From the cell containing the given text, extract its center point as (x, y) coordinate. 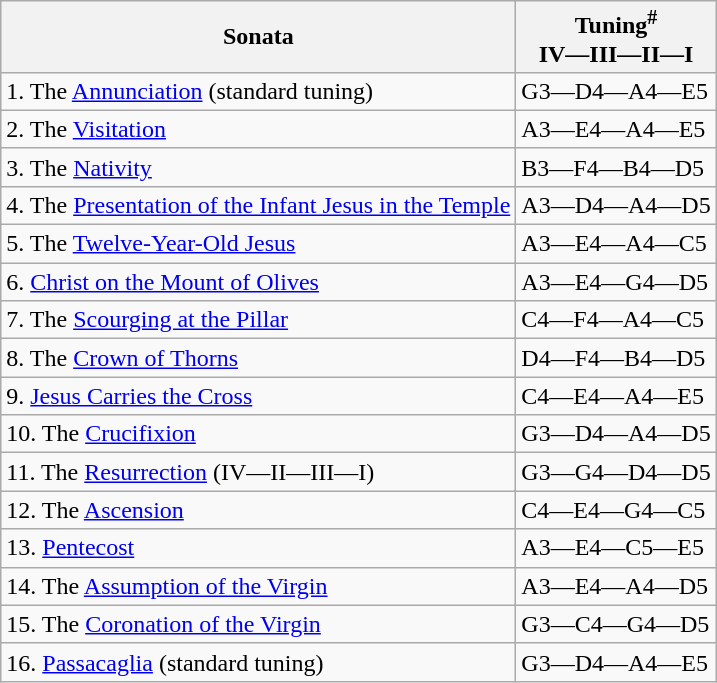
14. The Assumption of the Virgin (258, 586)
4. The Presentation of the Infant Jesus in the Temple (258, 205)
8. The Crown of Thorns (258, 358)
Tuning#IV—III—II—I (616, 37)
7. The Scourging at the Pillar (258, 320)
1. The Annunciation (standard tuning) (258, 91)
D4—F4—B4—D5 (616, 358)
G3—G4—D4—D5 (616, 472)
Sonata (258, 37)
C4—E4—A4—E5 (616, 396)
3. The Nativity (258, 167)
A3—E4—A4—D5 (616, 586)
C4—F4—A4—C5 (616, 320)
B3—F4—B4—D5 (616, 167)
12. The Ascension (258, 510)
A3—E4—G4—D5 (616, 282)
A3—E4—A4—C5 (616, 244)
13. Pentecost (258, 548)
15. The Coronation of the Virgin (258, 624)
10. The Crucifixion (258, 434)
A3—D4—A4—D5 (616, 205)
A3—E4—A4—E5 (616, 129)
A3—E4—C5—E5 (616, 548)
G3—D4—A4—D5 (616, 434)
11. The Resurrection (IV—II—III—I) (258, 472)
G3—C4—G4—D5 (616, 624)
5. The Twelve-Year-Old Jesus (258, 244)
16. Passacaglia (standard tuning) (258, 662)
6. Christ on the Mount of Olives (258, 282)
C4—E4—G4—C5 (616, 510)
2. The Visitation (258, 129)
9. Jesus Carries the Cross (258, 396)
